Pinpoint the cell where the given text exists, returning its (X, Y) midpoint coordinate. 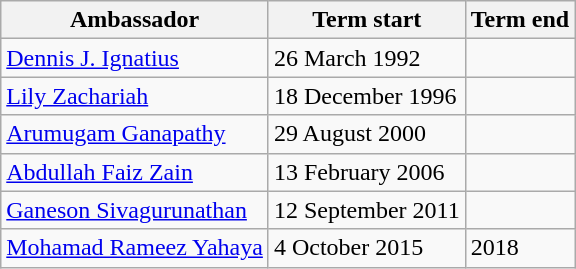
Dennis J. Ignatius (135, 58)
12 September 2011 (366, 210)
Lily Zachariah (135, 96)
Ganeson Sivagurunathan (135, 210)
2018 (520, 248)
Term start (366, 20)
Mohamad Rameez Yahaya (135, 248)
13 February 2006 (366, 172)
18 December 1996 (366, 96)
Arumugam Ganapathy (135, 134)
26 March 1992 (366, 58)
29 August 2000 (366, 134)
4 October 2015 (366, 248)
Term end (520, 20)
Abdullah Faiz Zain (135, 172)
Ambassador (135, 20)
